For the text-containing cell, return its midpoint in (x, y) coordinate format. 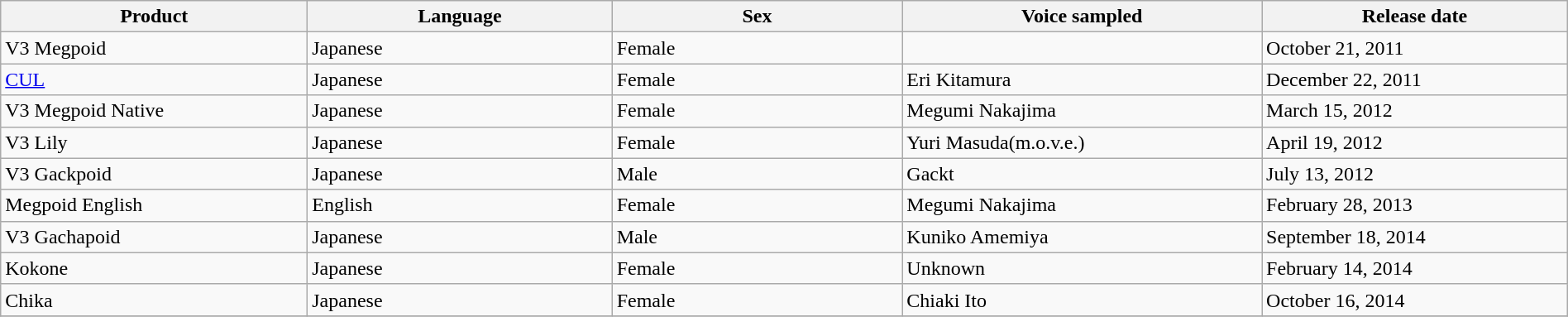
Eri Kitamura (1082, 79)
Release date (1415, 17)
V3 Gachapoid (154, 237)
September 18, 2014 (1415, 237)
Voice sampled (1082, 17)
Kokone (154, 268)
V3 Megpoid (154, 48)
Megpoid English (154, 205)
February 14, 2014 (1415, 268)
Sex (758, 17)
Unknown (1082, 268)
Chika (154, 300)
Product (154, 17)
CUL (154, 79)
Gackt (1082, 174)
October 21, 2011 (1415, 48)
October 16, 2014 (1415, 300)
Yuri Masuda(m.o.v.e.) (1082, 142)
Kuniko Amemiya (1082, 237)
July 13, 2012 (1415, 174)
February 28, 2013 (1415, 205)
V3 Gackpoid (154, 174)
V3 Lily (154, 142)
Chiaki Ito (1082, 300)
December 22, 2011 (1415, 79)
March 15, 2012 (1415, 111)
April 19, 2012 (1415, 142)
English (460, 205)
Language (460, 17)
V3 Megpoid Native (154, 111)
